Search for the cell housing the specified text and yield its [x, y] center coordinate. 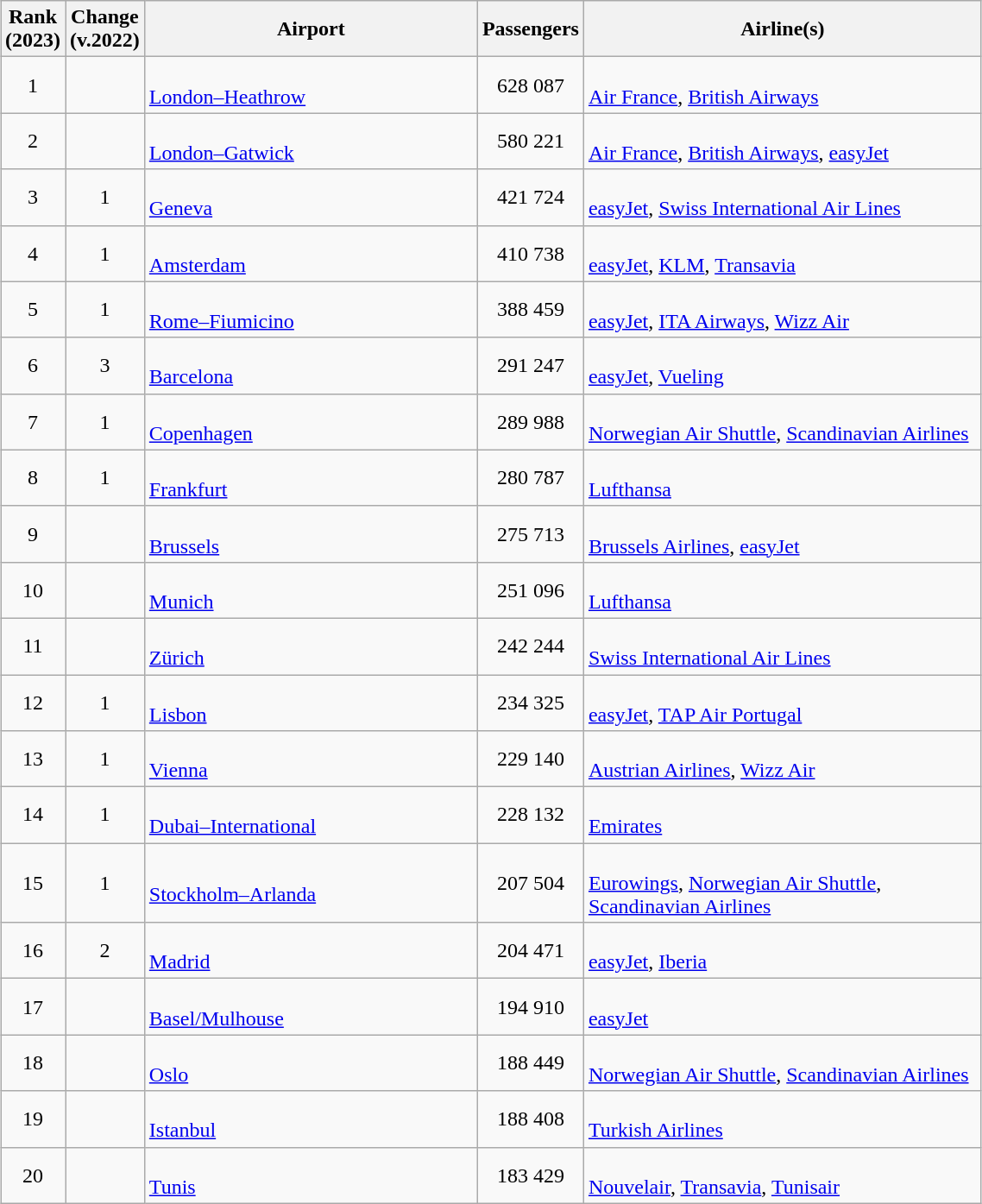
207 504 [530, 883]
5 [33, 309]
easyJet, Vueling [782, 366]
410 738 [530, 254]
Rome–Fiumicino [311, 309]
16 [33, 951]
289 988 [530, 421]
Austrian Airlines, Wizz Air [782, 760]
Nouvelair, Transavia, Tunisair [782, 1176]
188 449 [530, 1063]
12 [33, 703]
Zürich [311, 646]
Turkish Airlines [782, 1119]
421 724 [530, 197]
291 247 [530, 366]
Brussels [311, 533]
204 471 [530, 951]
228 132 [530, 815]
London–Gatwick [311, 142]
580 221 [530, 142]
229 140 [530, 760]
easyJet, Swiss International Air Lines [782, 197]
194 910 [530, 1006]
275 713 [530, 533]
14 [33, 815]
Emirates [782, 815]
Basel/Mulhouse [311, 1006]
10 [33, 590]
Air France, British Airways, easyJet [782, 142]
Istanbul [311, 1119]
Munich [311, 590]
Frankfurt [311, 478]
Airline(s) [782, 29]
Airport [311, 29]
280 787 [530, 478]
easyJet, TAP Air Portugal [782, 703]
easyJet, KLM, Transavia [782, 254]
628 087 [530, 85]
easyJet [782, 1006]
17 [33, 1006]
Dubai–International [311, 815]
8 [33, 478]
Air France, British Airways [782, 85]
Stockholm–Arlanda [311, 883]
7 [33, 421]
Tunis [311, 1176]
easyJet, Iberia [782, 951]
242 244 [530, 646]
20 [33, 1176]
18 [33, 1063]
Rank (2023) [33, 29]
11 [33, 646]
Brussels Airlines, easyJet [782, 533]
6 [33, 366]
234 325 [530, 703]
Passengers [530, 29]
Geneva [311, 197]
Copenhagen [311, 421]
Change (v.2022) [105, 29]
13 [33, 760]
Vienna [311, 760]
183 429 [530, 1176]
19 [33, 1119]
Lisbon [311, 703]
Madrid [311, 951]
London–Heathrow [311, 85]
easyJet, ITA Airways, Wizz Air [782, 309]
Oslo [311, 1063]
251 096 [530, 590]
15 [33, 883]
Swiss International Air Lines [782, 646]
9 [33, 533]
388 459 [530, 309]
Barcelona [311, 366]
Eurowings, Norwegian Air Shuttle, Scandinavian Airlines [782, 883]
188 408 [530, 1119]
Amsterdam [311, 254]
4 [33, 254]
